Identify which cell holds the provided text, then report its [X, Y] central coordinate. 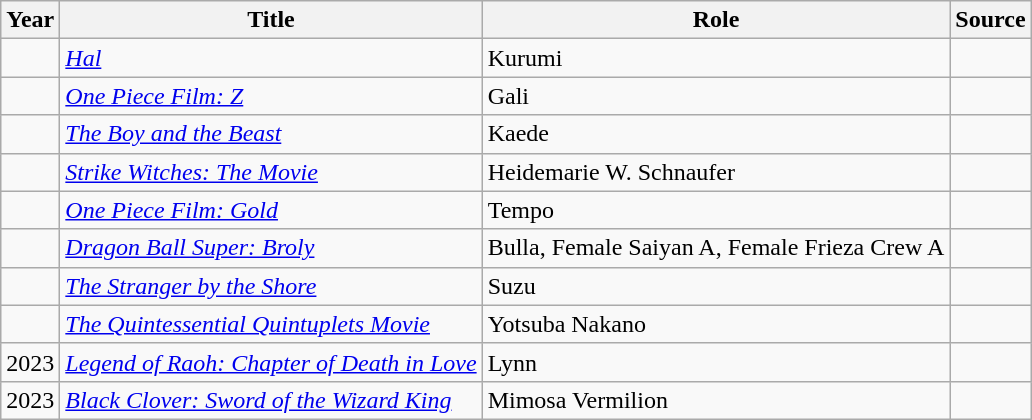
Hal [271, 58]
Title [271, 20]
One Piece Film: Gold [271, 210]
Strike Witches: The Movie [271, 172]
Suzu [716, 286]
Mimosa Vermilion [716, 400]
Tempo [716, 210]
Black Clover: Sword of the Wizard King [271, 400]
The Stranger by the Shore [271, 286]
Heidemarie W. Schnaufer [716, 172]
Role [716, 20]
Year [30, 20]
One Piece Film: Z [271, 96]
Lynn [716, 362]
Dragon Ball Super: Broly [271, 248]
The Boy and the Beast [271, 134]
Bulla, Female Saiyan A, Female Frieza Crew A [716, 248]
Source [990, 20]
Legend of Raoh: Chapter of Death in Love [271, 362]
Kaede [716, 134]
Gali [716, 96]
Kurumi [716, 58]
Yotsuba Nakano [716, 324]
The Quintessential Quintuplets Movie [271, 324]
